Capture the cell that displays the provided text and extract its (X, Y) central coordinate. 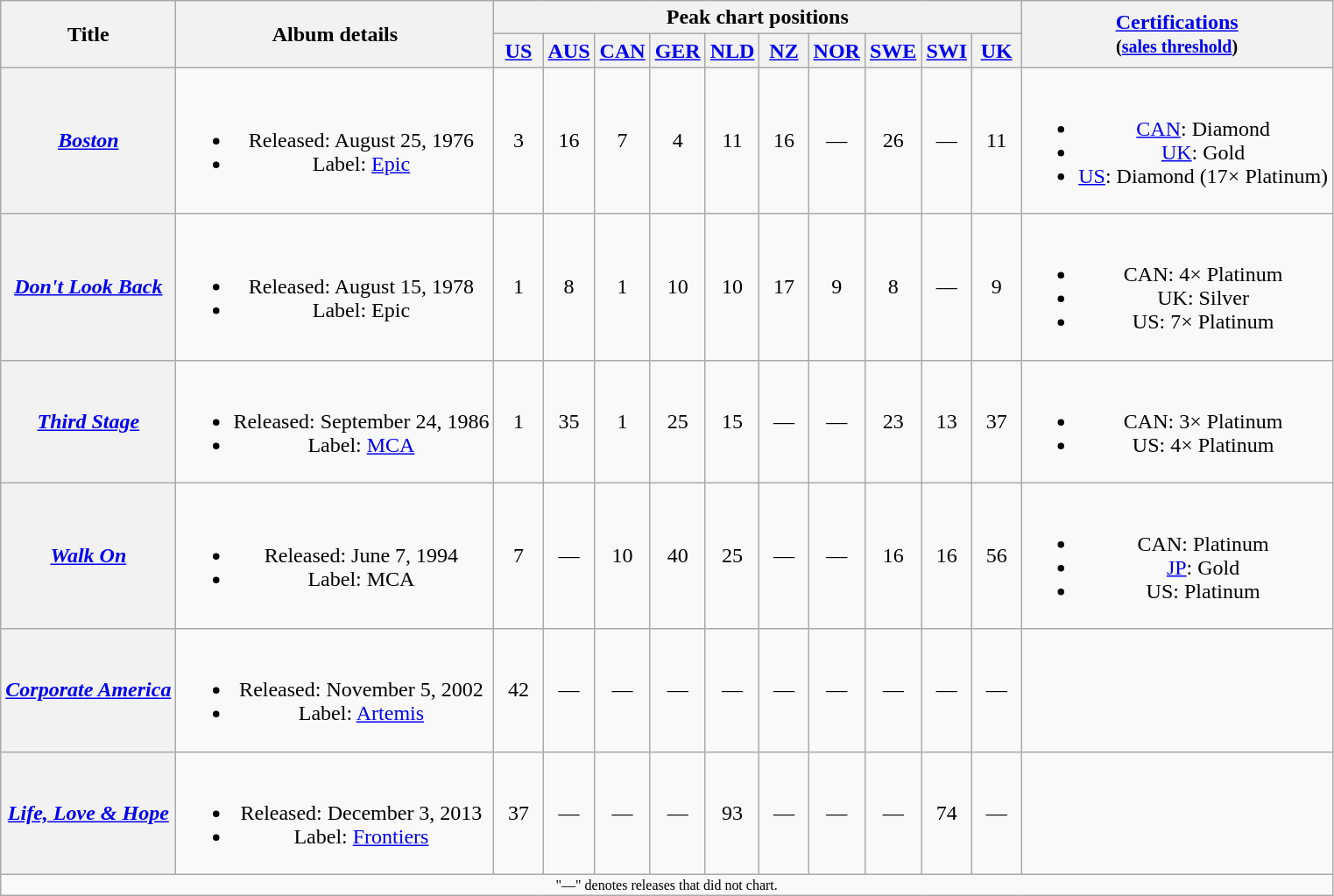
UK (997, 51)
40 (678, 555)
Peak chart positions (758, 18)
Released: August 15, 1978Label: Epic (335, 287)
Title (88, 34)
Released: September 24, 1986Label: MCA (335, 421)
Released: August 25, 1976Label: Epic (335, 140)
3 (519, 140)
GER (678, 51)
Released: November 5, 2002Label: Artemis (335, 690)
15 (732, 421)
CAN: 4× PlatinumUK: SilverUS: 7× Platinum (1177, 287)
Certifications(sales threshold) (1177, 34)
17 (784, 287)
NOR (836, 51)
Released: December 3, 2013Label: Frontiers (335, 813)
Life, Love & Hope (88, 813)
4 (678, 140)
42 (519, 690)
26 (893, 140)
Don't Look Back (88, 287)
Boston (88, 140)
Corporate America (88, 690)
NZ (784, 51)
"—" denotes releases that did not chart. (667, 885)
US (519, 51)
CAN: 3× PlatinumUS: 4× Platinum (1177, 421)
CAN: PlatinumJP: GoldUS: Platinum (1177, 555)
SWE (893, 51)
NLD (732, 51)
AUS (569, 51)
Album details (335, 34)
CAN (622, 51)
23 (893, 421)
CAN: DiamondUK: GoldUS: Diamond (17× Platinum) (1177, 140)
13 (947, 421)
35 (569, 421)
74 (947, 813)
Released: June 7, 1994Label: MCA (335, 555)
Third Stage (88, 421)
Walk On (88, 555)
SWI (947, 51)
93 (732, 813)
56 (997, 555)
